Locate the cell with the specified text and output its (X, Y) center coordinate. 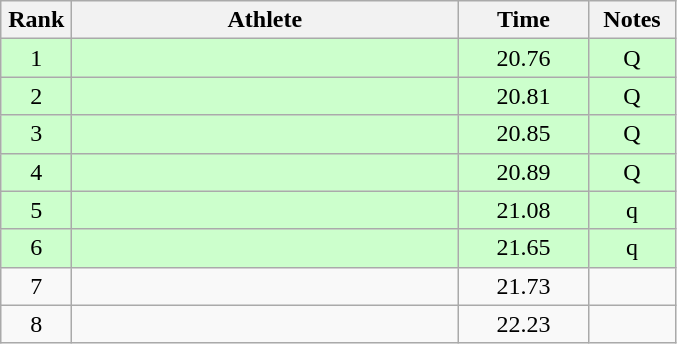
Rank (36, 20)
20.76 (524, 58)
20.85 (524, 134)
1 (36, 58)
Notes (632, 20)
2 (36, 96)
6 (36, 248)
7 (36, 286)
20.81 (524, 96)
5 (36, 210)
8 (36, 324)
21.73 (524, 286)
22.23 (524, 324)
20.89 (524, 172)
3 (36, 134)
Time (524, 20)
Athlete (265, 20)
21.65 (524, 248)
4 (36, 172)
21.08 (524, 210)
